Output the [x, y] coordinate of the center of the cell containing the given text.  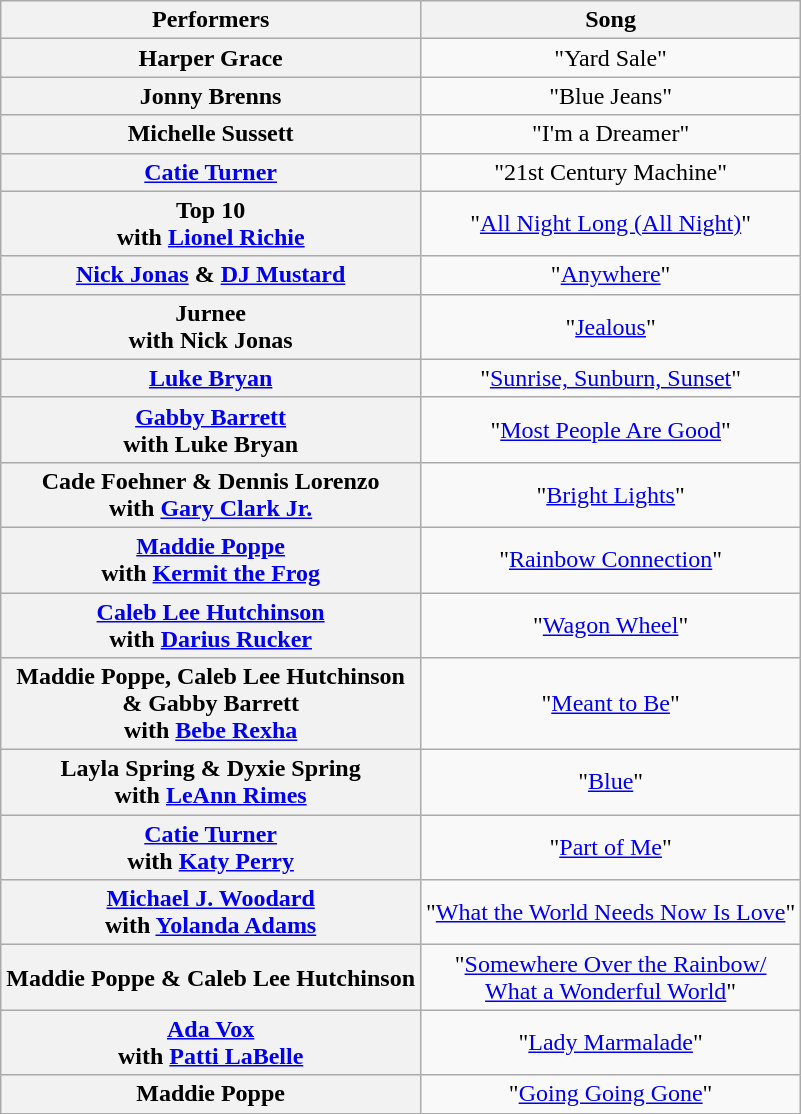
Maddie Poppe, Caleb Lee Hutchinson& Gabby Barrettwith Bebe Rexha [211, 704]
"Sunrise, Sunburn, Sunset" [611, 378]
Nick Jonas & DJ Mustard [211, 275]
Song [611, 20]
"Bright Lights" [611, 494]
"Jealous" [611, 326]
Jonny Brenns [211, 96]
"Somewhere Over the Rainbow/What a Wonderful World" [611, 978]
Maddie Poppe & Caleb Lee Hutchinson [211, 978]
"I'm a Dreamer" [611, 134]
"Anywhere" [611, 275]
Top 10with Lionel Richie [211, 224]
"Wagon Wheel" [611, 624]
"Going Going Gone" [611, 1094]
"Blue Jeans" [611, 96]
"Most People Are Good" [611, 430]
Layla Spring & Dyxie Springwith LeAnn Rimes [211, 782]
"All Night Long (All Night)" [611, 224]
Caleb Lee Hutchinsonwith Darius Rucker [211, 624]
"Part of Me" [611, 848]
Maddie Poppe [211, 1094]
Maddie Poppewith Kermit the Frog [211, 560]
"What the World Needs Now Is Love" [611, 912]
Catie Turnerwith Katy Perry [211, 848]
"21st Century Machine" [611, 172]
Michael J. Woodardwith Yolanda Adams [211, 912]
Gabby Barrettwith Luke Bryan [211, 430]
"Yard Sale" [611, 58]
Ada Voxwith Patti LaBelle [211, 1042]
"Lady Marmalade" [611, 1042]
Jurneewith Nick Jonas [211, 326]
Michelle Sussett [211, 134]
Performers [211, 20]
Luke Bryan [211, 378]
Catie Turner [211, 172]
"Meant to Be" [611, 704]
"Blue" [611, 782]
Harper Grace [211, 58]
Cade Foehner & Dennis Lorenzowith Gary Clark Jr. [211, 494]
"Rainbow Connection" [611, 560]
